Provide the [X, Y] coordinate of the cell's center where the given text is located.  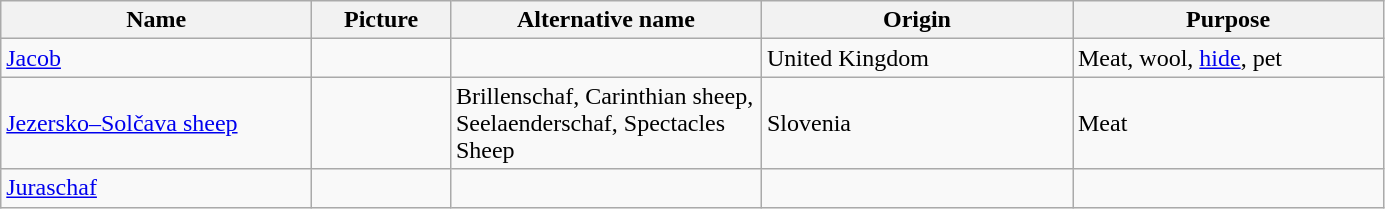
Jacob [156, 58]
Brillenschaf, Carinthian sheep, Seelaenderschaf, Spectacles Sheep [606, 123]
United Kingdom [916, 58]
Origin [916, 20]
Slovenia [916, 123]
Picture [382, 20]
Purpose [1228, 20]
Meat, wool, hide, pet [1228, 58]
Juraschaf [156, 188]
Alternative name [606, 20]
Name [156, 20]
Meat [1228, 123]
Jezersko–Solčava sheep [156, 123]
